Search for the cell housing the specified text and yield its [x, y] center coordinate. 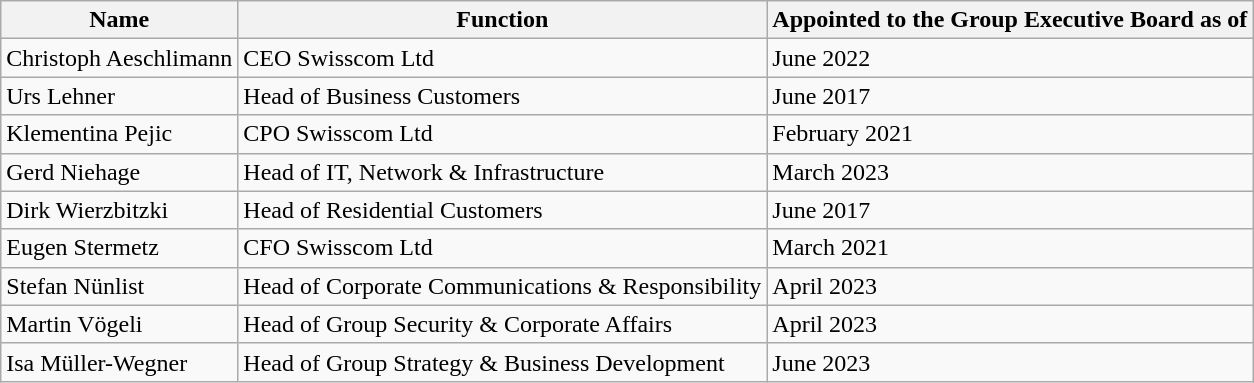
Klementina Pejic [120, 134]
CFO Swisscom Ltd [502, 248]
June 2023 [1010, 362]
March 2023 [1010, 172]
Head of Residential Customers [502, 210]
Eugen Stermetz [120, 248]
Christoph Aeschlimann [120, 58]
Head of Group Strategy & Business Development [502, 362]
Isa Müller-Wegner [120, 362]
Name [120, 20]
Appointed to the Group Executive Board as of [1010, 20]
March 2021 [1010, 248]
CPO Swisscom Ltd [502, 134]
Head of Business Customers [502, 96]
February 2021 [1010, 134]
Dirk Wierzbitzki [120, 210]
Gerd Niehage [120, 172]
Head of IT, Network & Infrastructure [502, 172]
June 2022 [1010, 58]
CEO Swisscom Ltd [502, 58]
Function [502, 20]
Martin Vögeli [120, 324]
Urs Lehner [120, 96]
Head of Group Security & Corporate Affairs [502, 324]
Stefan Nünlist [120, 286]
Head of Corporate Communications & Responsibility [502, 286]
